Extract the (X, Y) coordinate from the center of the cell holding the provided text.  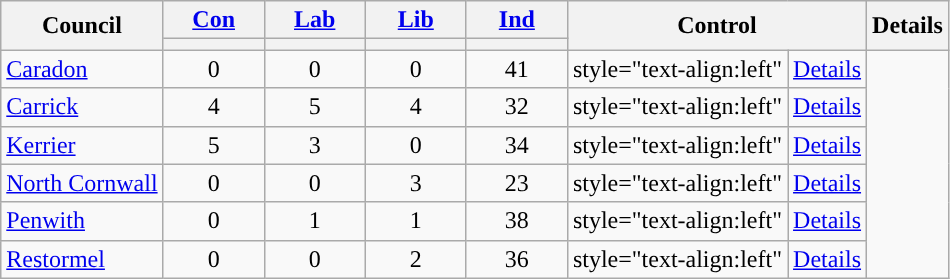
38 (516, 221)
Kerrier (82, 145)
2 (416, 259)
36 (516, 259)
North Cornwall (82, 183)
Council (82, 26)
Con (214, 20)
Caradon (82, 69)
23 (516, 183)
Ind (516, 20)
Lab (314, 20)
34 (516, 145)
Penwith (82, 221)
32 (516, 107)
Lib (416, 20)
41 (516, 69)
Carrick (82, 107)
Restormel (82, 259)
Control (716, 26)
